Provide the [x, y] coordinate of the cell's center where the given text is located.  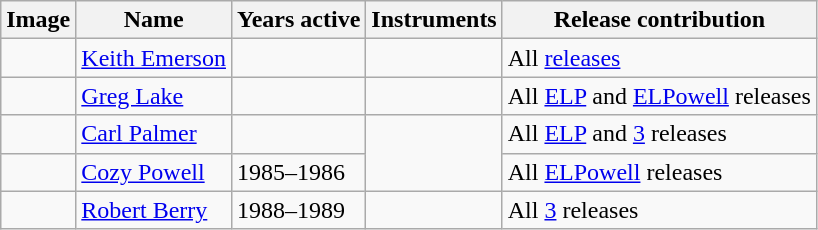
Cozy Powell [154, 172]
All ELPowell releases [659, 172]
Image [38, 20]
Robert Berry [154, 210]
All 3 releases [659, 210]
Release contribution [659, 20]
Carl Palmer [154, 134]
1985–1986 [298, 172]
All ELP and 3 releases [659, 134]
Years active [298, 20]
Name [154, 20]
1988–1989 [298, 210]
Greg Lake [154, 96]
All releases [659, 58]
All ELP and ELPowell releases [659, 96]
Instruments [434, 20]
Keith Emerson [154, 58]
